Find where the given text appears and provide that cell's center as (X, Y) coordinate. 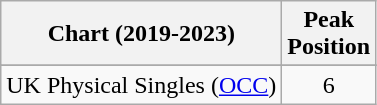
6 (329, 85)
UK Physical Singles (OCC) (142, 85)
Chart (2019-2023) (142, 34)
PeakPosition (329, 34)
